Return the [X, Y] coordinate for the center point of the cell that contains the specified text.  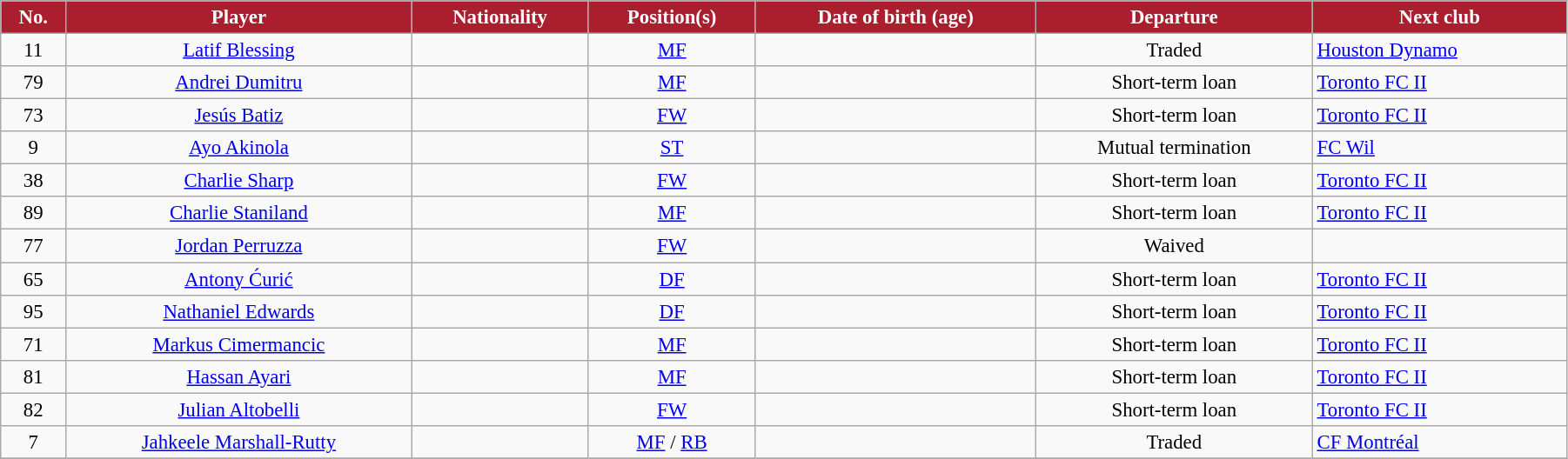
ST [672, 148]
Antony Ćurić [238, 279]
Mutual termination [1174, 148]
Departure [1174, 17]
Markus Cimermancic [238, 344]
65 [33, 279]
79 [33, 83]
7 [33, 442]
Waived [1174, 246]
Andrei Dumitru [238, 83]
73 [33, 116]
77 [33, 246]
Nationality [499, 17]
89 [33, 213]
71 [33, 344]
FC Wil [1439, 148]
82 [33, 409]
No. [33, 17]
Charlie Sharp [238, 181]
MF / RB [672, 442]
9 [33, 148]
Houston Dynamo [1439, 50]
Position(s) [672, 17]
Ayo Akinola [238, 148]
CF Montréal [1439, 442]
Jordan Perruzza [238, 246]
Date of birth (age) [895, 17]
Jesús Batiz [238, 116]
Nathaniel Edwards [238, 311]
Next club [1439, 17]
Jahkeele Marshall-Rutty [238, 442]
Player [238, 17]
81 [33, 376]
11 [33, 50]
95 [33, 311]
Charlie Staniland [238, 213]
Latif Blessing [238, 50]
38 [33, 181]
Hassan Ayari [238, 376]
Julian Altobelli [238, 409]
